Locate the cell with the specified text and output its [x, y] center coordinate. 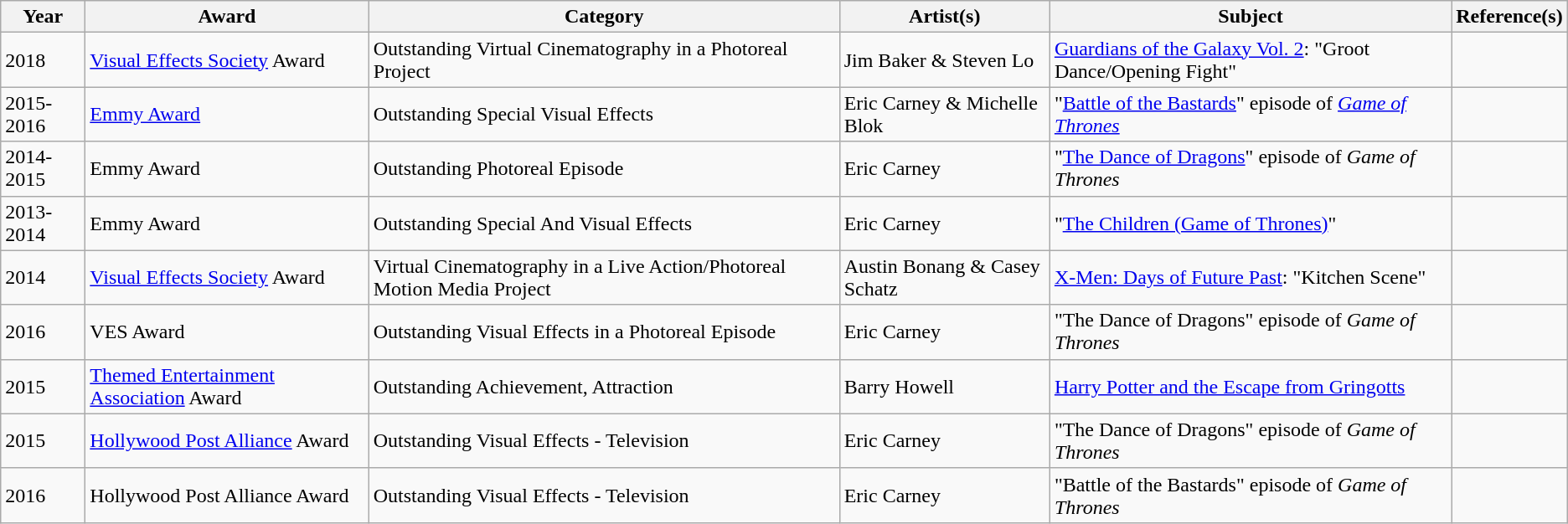
2014 [44, 278]
2013-2014 [44, 223]
Subject [1250, 17]
Eric Carney & Michelle Blok [945, 114]
Guardians of the Galaxy Vol. 2: "Groot Dance/Opening Fight" [1250, 60]
Outstanding Photoreal Episode [604, 169]
Artist(s) [945, 17]
Virtual Cinematography in a Live Action/Photoreal Motion Media Project [604, 278]
2018 [44, 60]
Outstanding Special Visual Effects [604, 114]
VES Award [227, 331]
Outstanding Virtual Cinematography in a Photoreal Project [604, 60]
Reference(s) [1509, 17]
X-Men: Days of Future Past: "Kitchen Scene" [1250, 278]
Outstanding Achievement, Attraction [604, 387]
Category [604, 17]
Jim Baker & Steven Lo [945, 60]
"The Children (Game of Thrones)" [1250, 223]
Award [227, 17]
Austin Bonang & Casey Schatz [945, 278]
Outstanding Visual Effects in a Photoreal Episode [604, 331]
Themed Entertainment Association Award [227, 387]
2014-2015 [44, 169]
Year [44, 17]
2015-2016 [44, 114]
Outstanding Special And Visual Effects [604, 223]
Barry Howell [945, 387]
Harry Potter and the Escape from Gringotts [1250, 387]
